Search for the cell housing the specified text and yield its (X, Y) center coordinate. 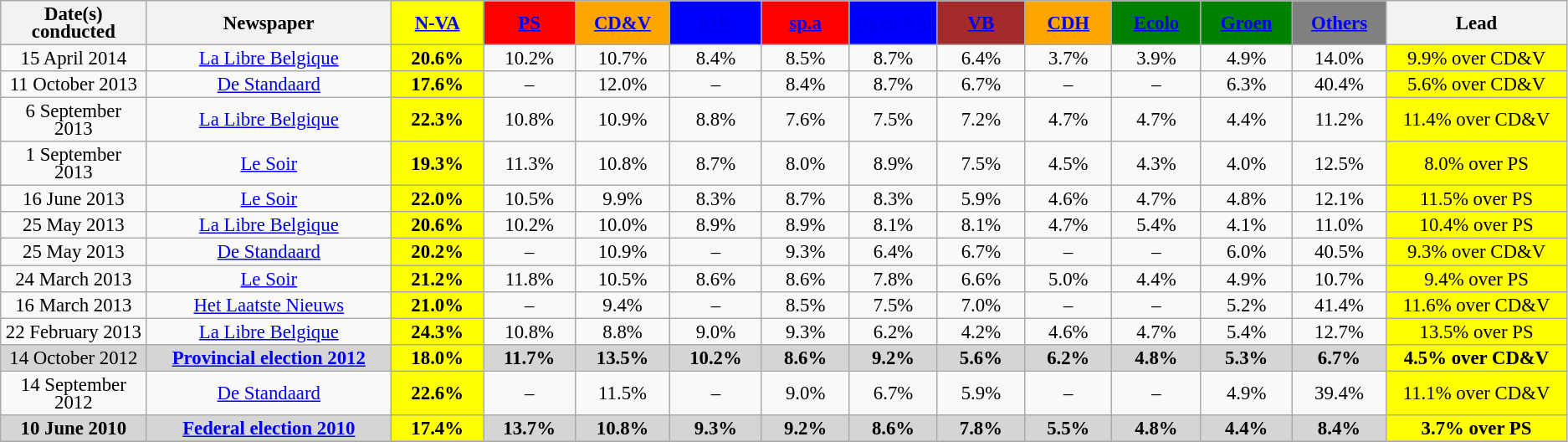
sp.a (805, 23)
3.9% (1156, 59)
3.7% over PS (1477, 429)
16 June 2013 (74, 199)
11.8% (530, 279)
11.7% (530, 357)
MR (715, 23)
5.3% (1247, 357)
11.5% (623, 393)
Newspaper (269, 23)
21.2% (438, 279)
10 June 2010 (74, 429)
12.7% (1339, 331)
4.3% (1156, 164)
11 October 2013 (74, 85)
11.1% over CD&V (1477, 393)
9.3% over CD&V (1477, 252)
11.4% over CD&V (1477, 121)
18.0% (438, 357)
8.0% (805, 164)
13.7% (530, 429)
40.4% (1339, 85)
6.3% (1247, 85)
6.6% (981, 279)
9.4% over PS (1477, 279)
1 September 2013 (74, 164)
Het Laatste Nieuws (269, 305)
4.2% (981, 331)
9.9% over CD&V (1477, 59)
21.0% (438, 305)
5.6% (981, 357)
CDH (1068, 23)
5.2% (1247, 305)
22 February 2013 (74, 331)
Federal election 2010 (269, 429)
11.2% (1339, 121)
PS (530, 23)
4.5% over CD&V (1477, 357)
13.5% over PS (1477, 331)
4.1% (1247, 226)
4.5% (1068, 164)
11.6% over CD&V (1477, 305)
Open Vld (894, 23)
Date(s)conducted (74, 23)
22.0% (438, 199)
5.0% (1068, 279)
Ecolo (1156, 23)
9.4% (623, 305)
4.0% (1247, 164)
VB (981, 23)
12.5% (1339, 164)
CD&V (623, 23)
8.0% over PS (1477, 164)
39.4% (1339, 393)
20.2% (438, 252)
40.5% (1339, 252)
11.5% over PS (1477, 199)
N-VA (438, 23)
9.9% (623, 199)
14 September 2012 (74, 393)
Groen (1247, 23)
11.0% (1339, 226)
10.4% over PS (1477, 226)
13.5% (623, 357)
17.4% (438, 429)
12.1% (1339, 199)
7.2% (981, 121)
41.4% (1339, 305)
24 March 2013 (74, 279)
22.3% (438, 121)
14.0% (1339, 59)
12.0% (623, 85)
17.6% (438, 85)
14 October 2012 (74, 357)
24.3% (438, 331)
6 September 2013 (74, 121)
19.3% (438, 164)
10.0% (623, 226)
5.5% (1068, 429)
Others (1339, 23)
3.7% (1068, 59)
5.6% over CD&V (1477, 85)
11.3% (530, 164)
7.6% (805, 121)
Provincial election 2012 (269, 357)
22.6% (438, 393)
16 March 2013 (74, 305)
Lead (1477, 23)
6.0% (1247, 252)
15 April 2014 (74, 59)
7.0% (981, 305)
